Find where the given text appears and provide that cell's center as [x, y] coordinate. 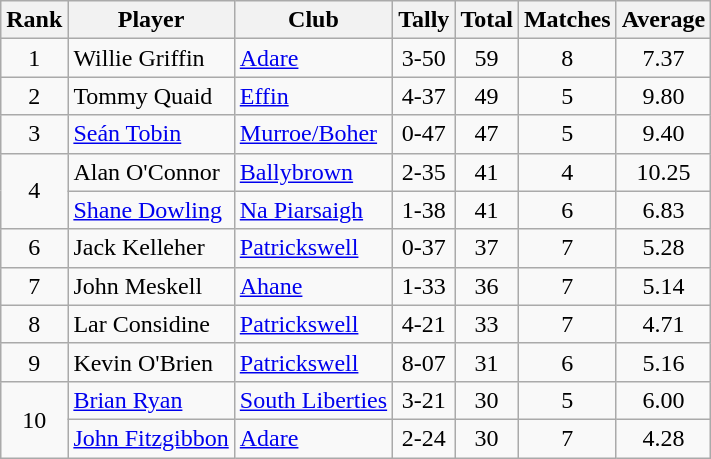
1-33 [424, 286]
John Meskell [151, 286]
47 [487, 134]
4.71 [664, 324]
Tommy Quaid [151, 96]
5.28 [664, 248]
Rank [34, 20]
Effin [313, 96]
Total [487, 20]
Kevin O'Brien [151, 362]
2-35 [424, 172]
49 [487, 96]
Alan O'Connor [151, 172]
10.25 [664, 172]
1-38 [424, 210]
Murroe/Boher [313, 134]
Jack Kelleher [151, 248]
2-24 [424, 438]
South Liberties [313, 400]
3-50 [424, 58]
Na Piarsaigh [313, 210]
9 [34, 362]
5.16 [664, 362]
6.00 [664, 400]
4-37 [424, 96]
Average [664, 20]
Ballybrown [313, 172]
9.40 [664, 134]
7.37 [664, 58]
Matches [567, 20]
Club [313, 20]
0-47 [424, 134]
8-07 [424, 362]
1 [34, 58]
9.80 [664, 96]
Tally [424, 20]
33 [487, 324]
36 [487, 286]
Seán Tobin [151, 134]
Lar Considine [151, 324]
37 [487, 248]
59 [487, 58]
6.83 [664, 210]
4-21 [424, 324]
5.14 [664, 286]
Player [151, 20]
Brian Ryan [151, 400]
Ahane [313, 286]
Shane Dowling [151, 210]
0-37 [424, 248]
Willie Griffin [151, 58]
3-21 [424, 400]
10 [34, 419]
2 [34, 96]
31 [487, 362]
3 [34, 134]
John Fitzgibbon [151, 438]
4.28 [664, 438]
